Search for the cell housing the specified text and yield its (x, y) center coordinate. 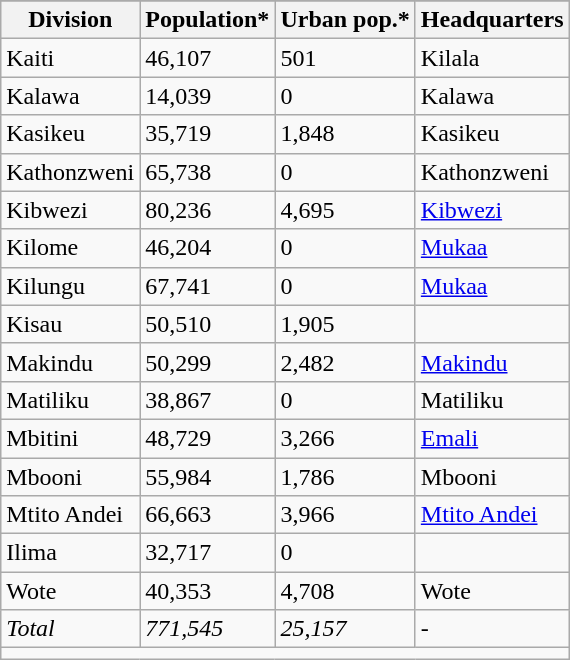
Division (70, 20)
55,984 (208, 477)
Total (70, 629)
50,510 (208, 324)
3,266 (345, 438)
Kaiti (70, 58)
46,107 (208, 58)
771,545 (208, 629)
1,786 (345, 477)
14,039 (208, 96)
Kilala (492, 58)
Kisau (70, 324)
40,353 (208, 591)
Kilome (70, 248)
- (492, 629)
1,848 (345, 134)
Mbitini (70, 438)
38,867 (208, 400)
Population* (208, 20)
Kilungu (70, 286)
50,299 (208, 362)
67,741 (208, 286)
48,729 (208, 438)
Headquarters (492, 20)
32,717 (208, 553)
4,708 (345, 591)
35,719 (208, 134)
80,236 (208, 210)
66,663 (208, 515)
46,204 (208, 248)
Emali (492, 438)
Urban pop.* (345, 20)
4,695 (345, 210)
65,738 (208, 172)
25,157 (345, 629)
2,482 (345, 362)
1,905 (345, 324)
Ilima (70, 553)
501 (345, 58)
3,966 (345, 515)
